Output the [x, y] coordinate of the center of the cell containing the given text.  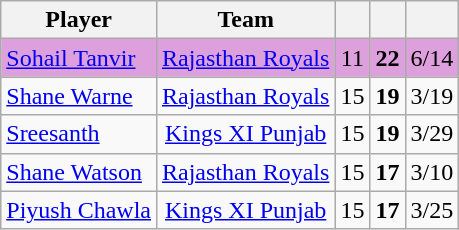
Sohail Tanvir [79, 58]
22 [388, 58]
3/19 [432, 96]
11 [352, 58]
3/25 [432, 210]
3/29 [432, 134]
6/14 [432, 58]
Team [245, 20]
Shane Watson [79, 172]
Sreesanth [79, 134]
Piyush Chawla [79, 210]
3/10 [432, 172]
Player [79, 20]
Shane Warne [79, 96]
